Search for the cell housing the specified text and yield its [x, y] center coordinate. 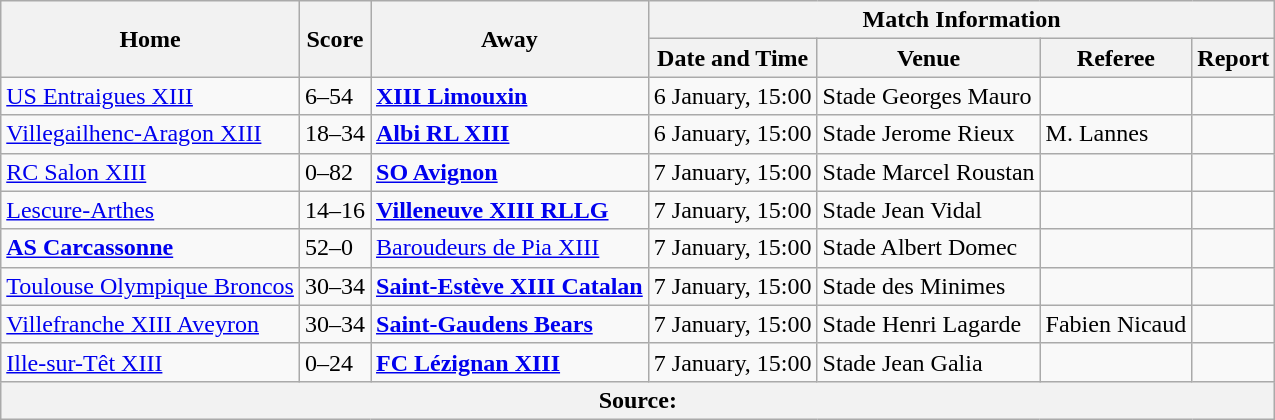
Stade Georges Mauro [928, 96]
0–82 [334, 172]
FC Lézignan XIII [509, 362]
Referee [1116, 58]
Stade Jean Vidal [928, 210]
M. Lannes [1116, 134]
Villefranche XIII Aveyron [150, 324]
US Entraigues XIII [150, 96]
Stade Albert Domec [928, 248]
Baroudeurs de Pia XIII [509, 248]
SO Avignon [509, 172]
Villegailhenc-Aragon XIII [150, 134]
Villeneuve XIII RLLG [509, 210]
Score [334, 39]
Lescure-Arthes [150, 210]
Saint-Gaudens Bears [509, 324]
Venue [928, 58]
6–54 [334, 96]
Saint-Estève XIII Catalan [509, 286]
Albi RL XIII [509, 134]
Stade Henri Lagarde [928, 324]
Ille-sur-Têt XIII [150, 362]
XIII Limouxin [509, 96]
Source: [638, 400]
Home [150, 39]
Toulouse Olympique Broncos [150, 286]
18–34 [334, 134]
Report [1234, 58]
Match Information [962, 20]
Stade Jean Galia [928, 362]
RC Salon XIII [150, 172]
Stade Marcel Roustan [928, 172]
Away [509, 39]
0–24 [334, 362]
14–16 [334, 210]
AS Carcassonne [150, 248]
Stade des Minimes [928, 286]
Stade Jerome Rieux [928, 134]
52–0 [334, 248]
Date and Time [732, 58]
Fabien Nicaud [1116, 324]
